Determine the (X, Y) coordinate at the center of the cell enclosing the given text.  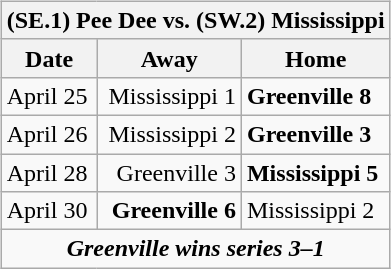
Home (316, 58)
Greenville 6 (169, 211)
Away (169, 58)
April 28 (49, 173)
April 25 (49, 96)
April 26 (49, 134)
Mississippi 5 (316, 173)
April 30 (49, 211)
Greenville 8 (316, 96)
(SE.1) Pee Dee vs. (SW.2) Mississippi (196, 20)
Mississippi 1 (169, 96)
Date (49, 58)
Greenville wins series 3–1 (196, 249)
